Scan for the cell matching the given text and deliver its [X, Y] coordinate at center. 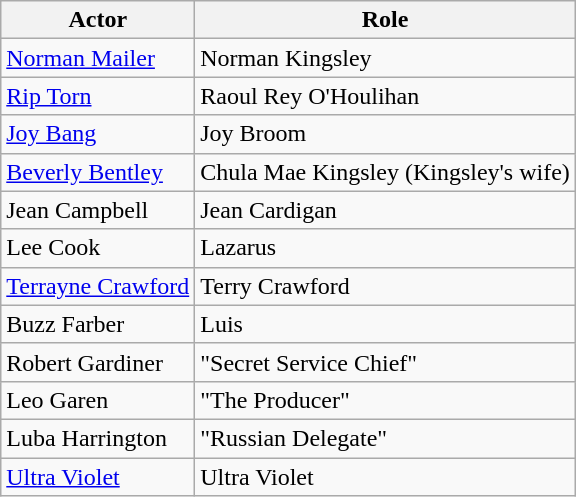
Luis [386, 324]
Role [386, 20]
Actor [98, 20]
Beverly Bentley [98, 172]
Terry Crawford [386, 286]
Joy Broom [386, 134]
"Russian Delegate" [386, 438]
"Secret Service Chief" [386, 362]
Luba Harrington [98, 438]
Rip Torn [98, 96]
Norman Kingsley [386, 58]
Norman Mailer [98, 58]
Raoul Rey O'Houlihan [386, 96]
Joy Bang [98, 134]
Robert Gardiner [98, 362]
Lazarus [386, 248]
Buzz Farber [98, 324]
Chula Mae Kingsley (Kingsley's wife) [386, 172]
Terrayne Crawford [98, 286]
Jean Campbell [98, 210]
"The Producer" [386, 400]
Jean Cardigan [386, 210]
Leo Garen [98, 400]
Lee Cook [98, 248]
